For the text-containing cell, return its midpoint in (X, Y) coordinate format. 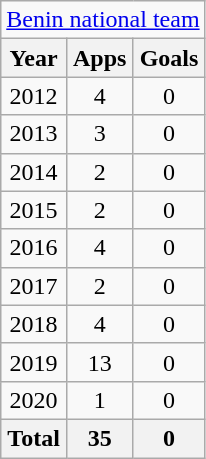
35 (100, 438)
2016 (34, 248)
Goals (169, 58)
Apps (100, 58)
2012 (34, 96)
2018 (34, 324)
3 (100, 134)
2020 (34, 400)
2014 (34, 172)
2015 (34, 210)
2013 (34, 134)
13 (100, 362)
Benin national team (103, 20)
Year (34, 58)
1 (100, 400)
Total (34, 438)
2017 (34, 286)
2019 (34, 362)
